Return (x, y) of the center of cell containing provided text 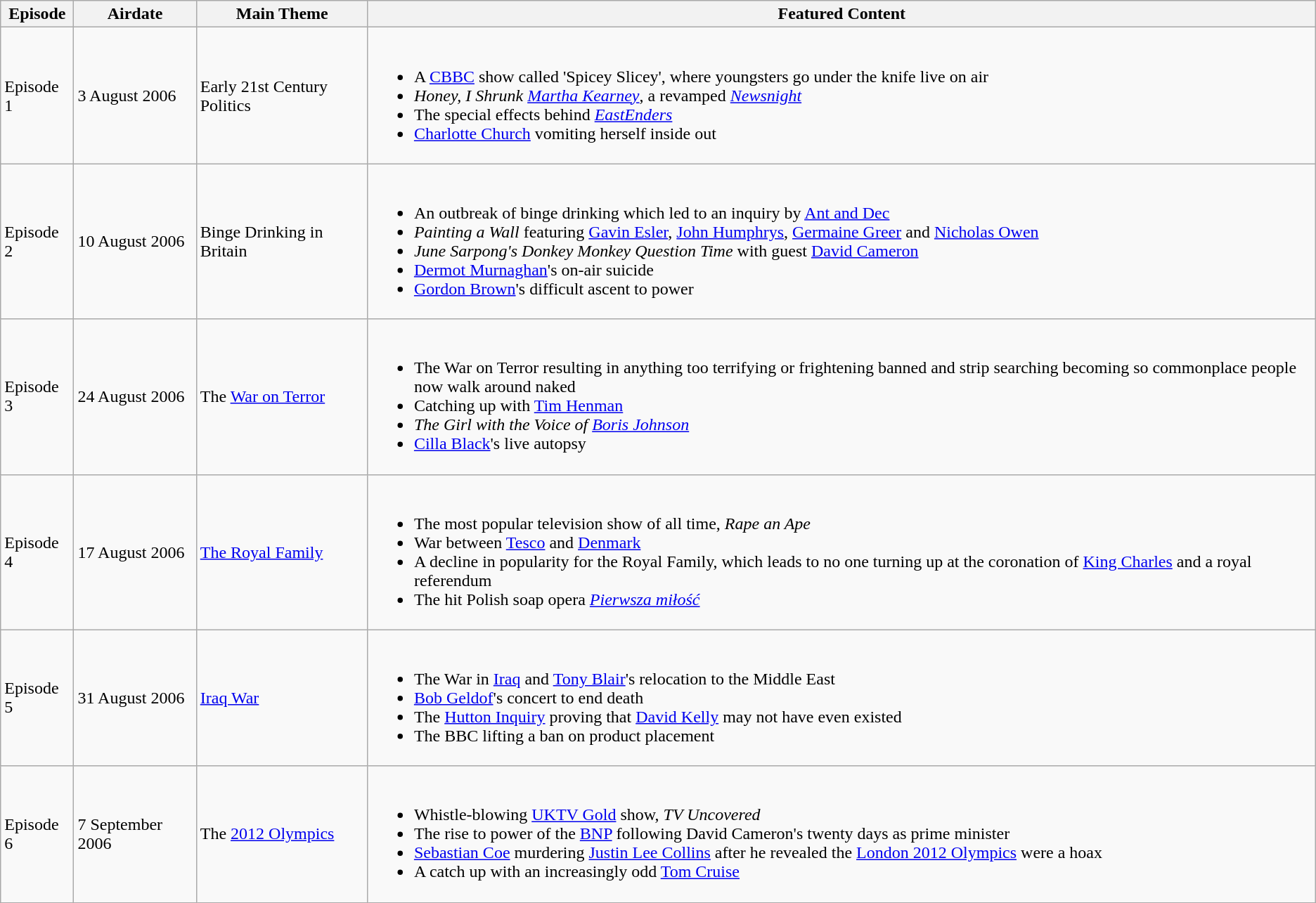
Episode (37, 14)
Airdate (135, 14)
Main Theme (282, 14)
10 August 2006 (135, 242)
3 August 2006 (135, 96)
Episode 5 (37, 698)
Featured Content (841, 14)
24 August 2006 (135, 396)
Episode 2 (37, 242)
17 August 2006 (135, 552)
31 August 2006 (135, 698)
The 2012 Olympics (282, 834)
Episode 1 (37, 96)
Iraq War (282, 698)
Early 21st Century Politics (282, 96)
Episode 6 (37, 834)
Episode 3 (37, 396)
The Royal Family (282, 552)
Binge Drinking in Britain (282, 242)
The War on Terror (282, 396)
7 September 2006 (135, 834)
Episode 4 (37, 552)
